For the text-containing cell, return its midpoint in [x, y] coordinate format. 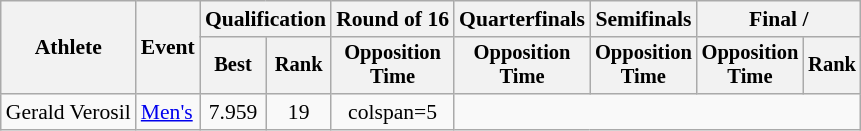
Best [233, 66]
colspan=5 [392, 112]
Round of 16 [392, 19]
19 [298, 112]
Gerald Verosil [68, 112]
Final / [779, 19]
Event [168, 48]
Quarterfinals [522, 19]
Qualification [266, 19]
Semifinals [644, 19]
7.959 [233, 112]
Athlete [68, 48]
Men's [168, 112]
